Return (X, Y) of the center of cell containing provided text 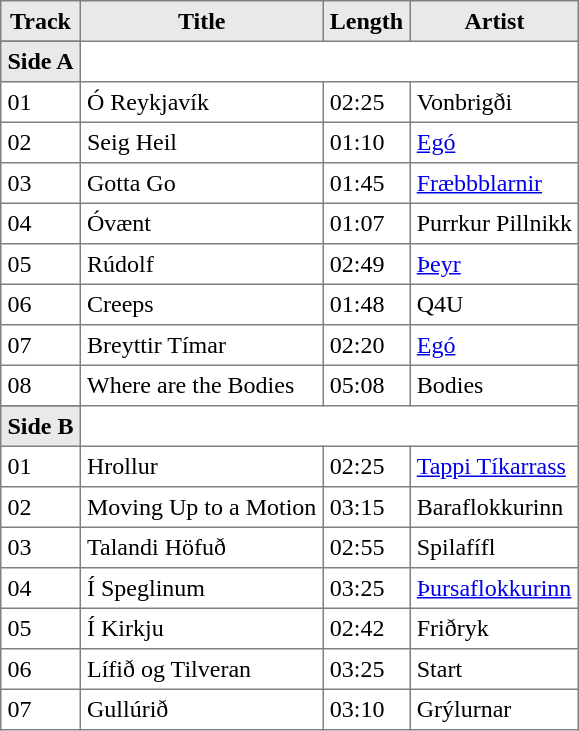
Í Speglinum (202, 588)
Length (366, 21)
03:15 (366, 507)
Baraflokkurinn (494, 507)
Artist (494, 21)
03:10 (366, 709)
Track (41, 21)
Talandi Höfuð (202, 547)
Fræbbblarnir (494, 183)
01:07 (366, 223)
Lífið og Tilveran (202, 669)
05:08 (366, 385)
Start (494, 669)
08 (41, 385)
Creeps (202, 304)
Vonbrigði (494, 102)
Hrollur (202, 466)
Moving Up to a Motion (202, 507)
01:48 (366, 304)
02:49 (366, 264)
Side A (41, 61)
Tappi Tíkarrass (494, 466)
Spilafífl (494, 547)
Seig Heil (202, 142)
Ó Reykjavík (202, 102)
Q4U (494, 304)
Title (202, 21)
Side B (41, 426)
Þeyr (494, 264)
Grýlurnar (494, 709)
Bodies (494, 385)
02:20 (366, 345)
02:42 (366, 628)
Where are the Bodies (202, 385)
02:55 (366, 547)
Óvænt (202, 223)
01:10 (366, 142)
Gullúrið (202, 709)
Rúdolf (202, 264)
Í Kirkju (202, 628)
Breyttir Tímar (202, 345)
01:45 (366, 183)
Purrkur Pillnikk (494, 223)
Gotta Go (202, 183)
Þursaflokkurinn (494, 588)
Friðryk (494, 628)
